Scan for the cell matching the given text and deliver its (x, y) coordinate at center. 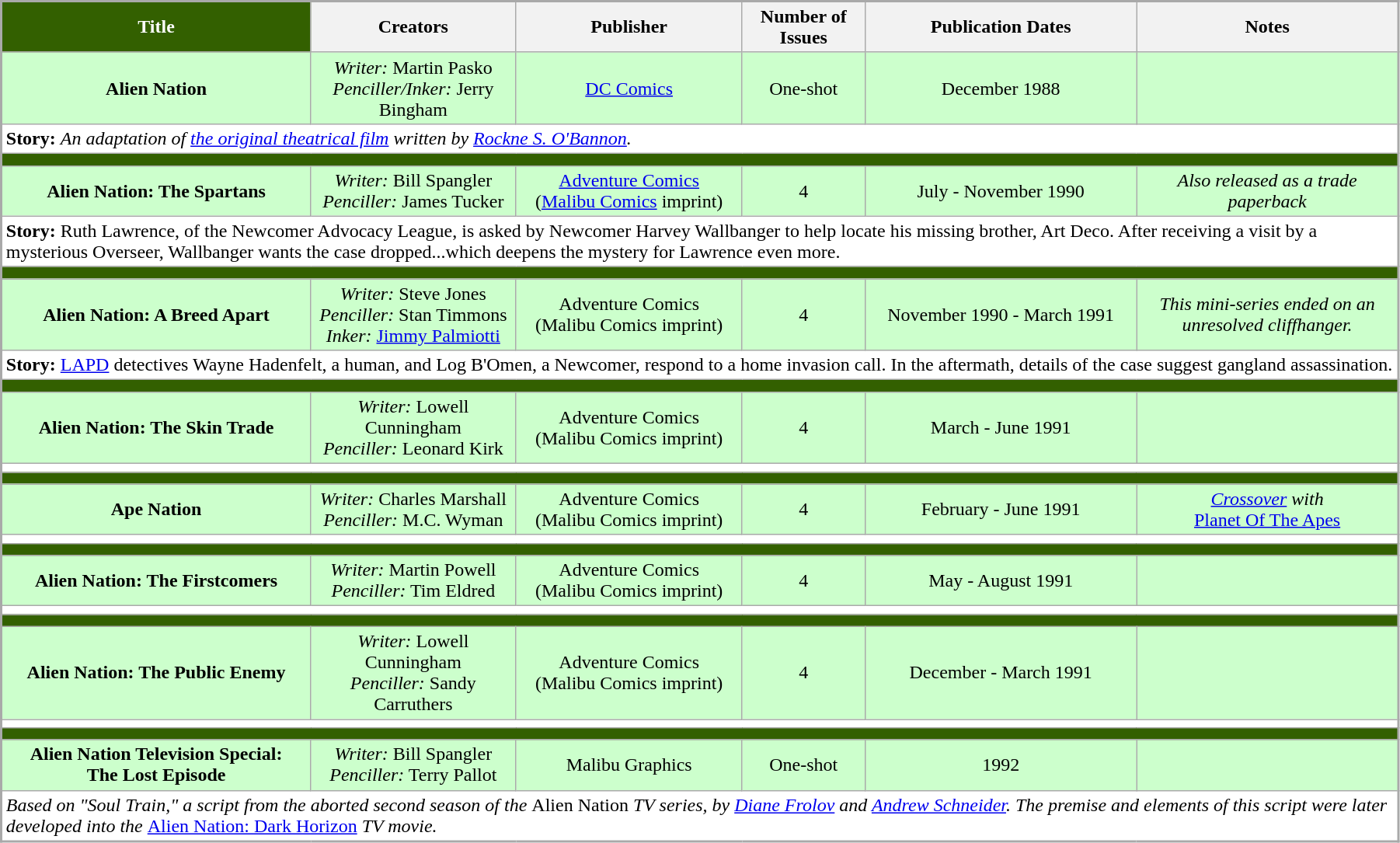
Publisher (629, 27)
Alien Nation: The Firstcomers (156, 581)
Notes (1267, 27)
Adventure Comics (Malibu Comics imprint) (629, 315)
Crossover withPlanet Of The Apes (1267, 510)
Also released as a trade paperback (1267, 191)
November 1990 - March 1991 (1001, 315)
Malibu Graphics (629, 765)
Writer: Bill SpanglerPenciller: James Tucker (413, 191)
December - March 1991 (1001, 673)
Alien Nation: A Breed Apart (156, 315)
Alien Nation: The Skin Trade (156, 427)
Alien Nation: The Public Enemy (156, 673)
This mini-series ended on an unresolved cliffhanger. (1267, 315)
Alien Nation Television Special:The Lost Episode (156, 765)
Title (156, 27)
Writer: Martin PowellPenciller: Tim Eldred (413, 581)
March - June 1991 (1001, 427)
Writer: Lowell CunninghamPenciller: Sandy Carruthers (413, 673)
Number of Issues (803, 27)
1992 (1001, 765)
Alien Nation: The Spartans (156, 191)
Writer: Martin PaskoPenciller/Inker: Jerry Bingham (413, 88)
Writer: Lowell CunninghamPenciller: Leonard Kirk (413, 427)
Publication Dates (1001, 27)
Ape Nation (156, 510)
February - June 1991 (1001, 510)
Alien Nation (156, 88)
Writer: Bill SpanglerPenciller: Terry Pallot (413, 765)
July - November 1990 (1001, 191)
Story: An adaptation of the original theatrical film written by Rockne S. O'Bannon. (700, 138)
May - August 1991 (1001, 581)
DC Comics (629, 88)
Writer: Steve JonesPenciller: Stan Timmons Inker: Jimmy Palmiotti (413, 315)
December 1988 (1001, 88)
Writer: Charles MarshallPenciller: M.C. Wyman (413, 510)
Creators (413, 27)
